From the cell containing the given text, extract its center point as (X, Y) coordinate. 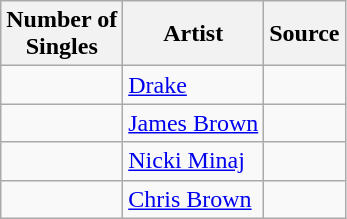
Artist (194, 34)
James Brown (194, 123)
Chris Brown (194, 199)
Source (304, 34)
Nicki Minaj (194, 161)
Drake (194, 85)
Number ofSingles (62, 34)
